Return the [X, Y] coordinate for the center point of the cell that contains the specified text.  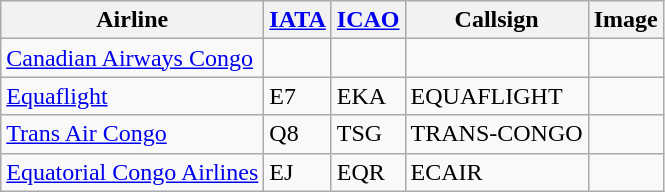
Equatorial Congo Airlines [132, 172]
E7 [298, 96]
Image [626, 20]
TRANS-CONGO [496, 134]
Trans Air Congo [132, 134]
EKA [368, 96]
ICAO [368, 20]
Canadian Airways Congo [132, 58]
Equaflight [132, 96]
IATA [298, 20]
Callsign [496, 20]
EQUAFLIGHT [496, 96]
ECAIR [496, 172]
TSG [368, 134]
Airline [132, 20]
EJ [298, 172]
Q8 [298, 134]
EQR [368, 172]
